Scan for the cell matching the given text and deliver its [X, Y] coordinate at center. 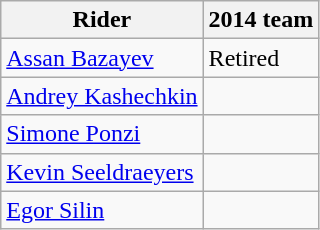
Rider [102, 20]
Egor Silin [102, 210]
Retired [261, 58]
Kevin Seeldraeyers [102, 172]
2014 team [261, 20]
Assan Bazayev [102, 58]
Simone Ponzi [102, 134]
Andrey Kashechkin [102, 96]
